Output the [X, Y] coordinate of the center of the cell containing the given text.  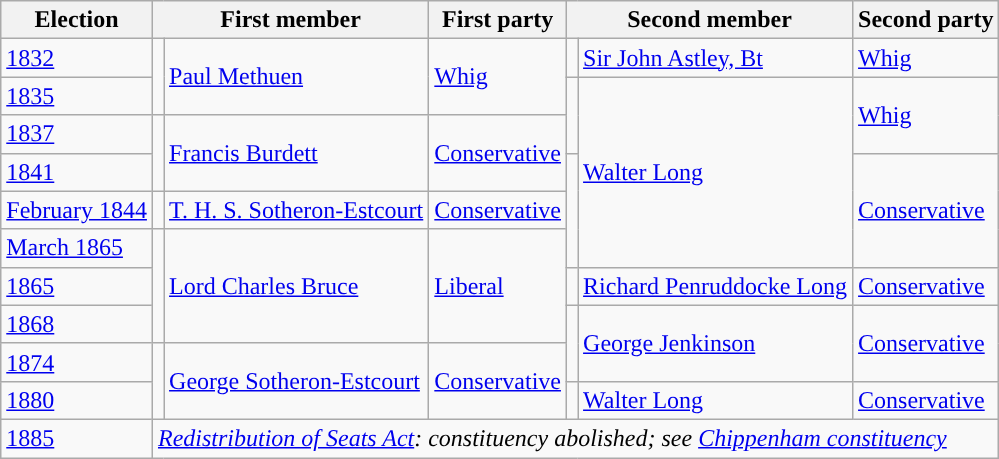
1837 [77, 134]
1868 [77, 324]
Lord Charles Bruce [296, 286]
1885 [77, 438]
Francis Burdett [296, 153]
George Jenkinson [716, 343]
1874 [77, 362]
Second member [709, 20]
1880 [77, 400]
Second party [926, 20]
1835 [77, 96]
1832 [77, 58]
First member [290, 20]
George Sotheron-Estcourt [296, 381]
February 1844 [77, 210]
Redistribution of Seats Act: constituency abolished; see Chippenham constituency [575, 438]
First party [498, 20]
Richard Penruddocke Long [716, 286]
1865 [77, 286]
T. H. S. Sotheron-Estcourt [296, 210]
1841 [77, 172]
March 1865 [77, 248]
Paul Methuen [296, 77]
Election [77, 20]
Sir John Astley, Bt [716, 58]
Liberal [498, 286]
